Extract the (X, Y) coordinate from the center of the cell holding the provided text.  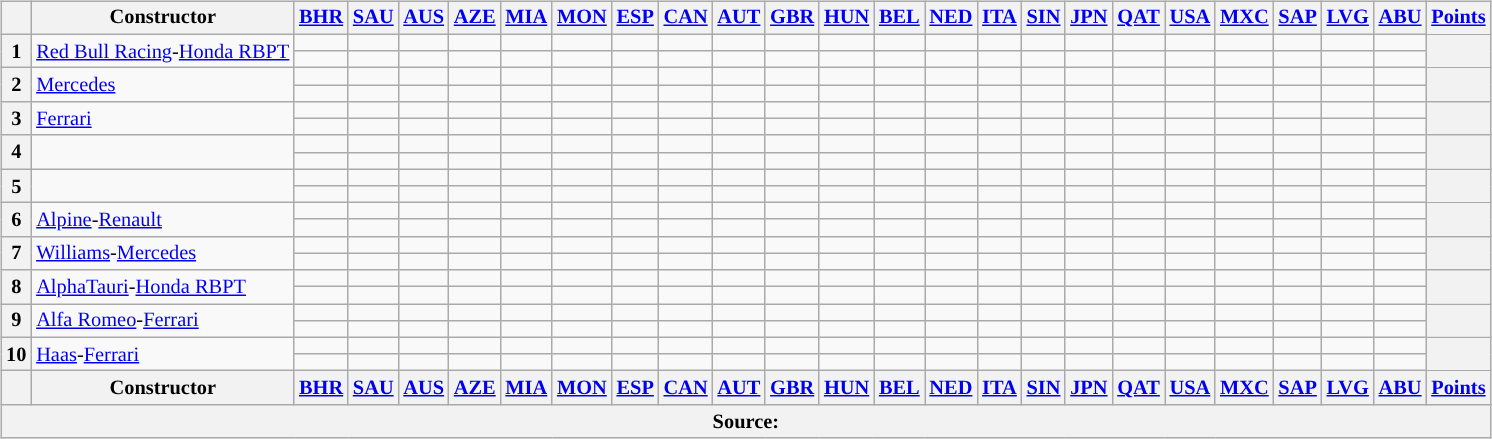
Ferrari (162, 119)
Haas-Ferrari (162, 354)
Williams-Mercedes (162, 253)
5 (16, 186)
8 (16, 287)
Alpine-Renault (162, 220)
1 (16, 51)
Source: (746, 422)
4 (16, 152)
AlphaTauri-Honda RBPT (162, 287)
Alfa Romeo-Ferrari (162, 321)
9 (16, 321)
3 (16, 119)
7 (16, 253)
2 (16, 85)
6 (16, 220)
Mercedes (162, 85)
10 (16, 354)
Red Bull Racing-Honda RBPT (162, 51)
